Find where the given text appears and provide that cell's center as [X, Y] coordinate. 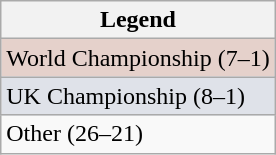
Other (26–21) [138, 134]
UK Championship (8–1) [138, 96]
Legend [138, 20]
World Championship (7–1) [138, 58]
